For the text-containing cell, return its midpoint in [x, y] coordinate format. 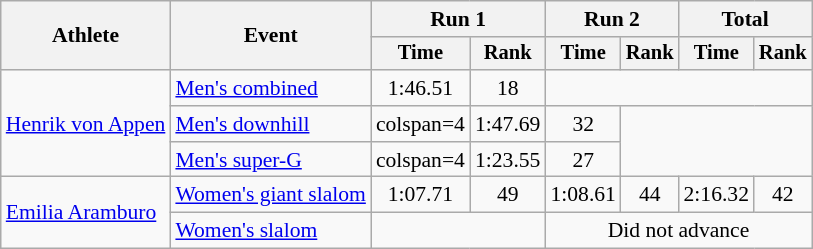
Did not advance [678, 231]
Athlete [86, 36]
49 [508, 195]
Total [746, 19]
Henrik von Appen [86, 124]
1:07.71 [420, 195]
42 [783, 195]
Run 2 [612, 19]
1:46.51 [420, 88]
32 [582, 124]
Women's giant slalom [270, 195]
Men's downhill [270, 124]
Event [270, 36]
Emilia Aramburo [86, 212]
18 [508, 88]
1:08.61 [582, 195]
Men's combined [270, 88]
2:16.32 [716, 195]
27 [582, 160]
1:47.69 [508, 124]
Men's super-G [270, 160]
44 [650, 195]
1:23.55 [508, 160]
Run 1 [458, 19]
Women's slalom [270, 231]
